Output the (X, Y) coordinate of the center of the cell containing the given text.  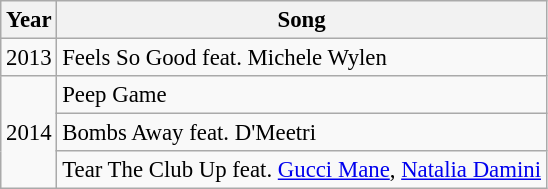
Year (29, 20)
Tear The Club Up feat. Gucci Mane, Natalia Damini (302, 170)
2014 (29, 132)
Song (302, 20)
Bombs Away feat. D'Meetri (302, 133)
Peep Game (302, 95)
Feels So Good feat. Michele Wylen (302, 58)
2013 (29, 58)
